Determine the (x, y) coordinate at the center of the cell enclosing the given text.  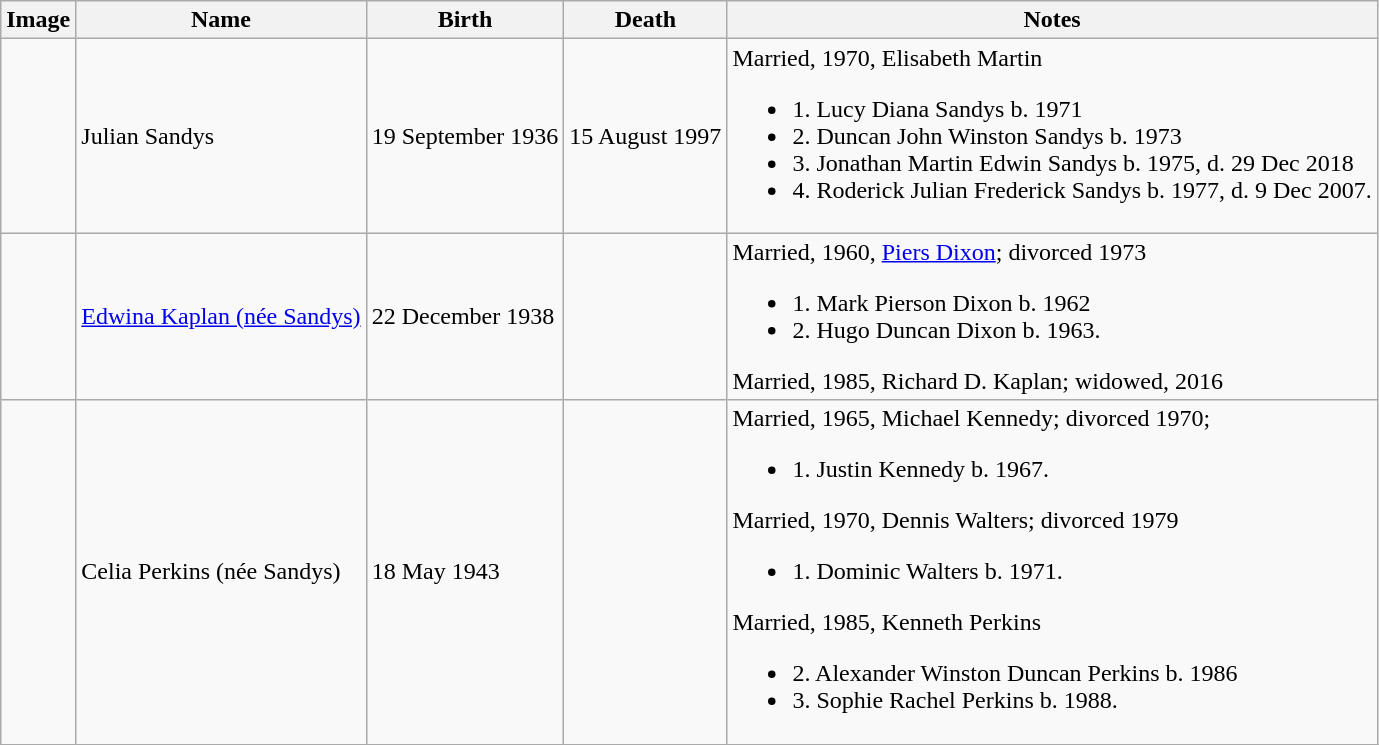
18 May 1943 (465, 572)
15 August 1997 (646, 136)
Edwina Kaplan (née Sandys) (221, 316)
Name (221, 20)
Death (646, 20)
Celia Perkins (née Sandys) (221, 572)
Notes (1052, 20)
Birth (465, 20)
22 December 1938 (465, 316)
Julian Sandys (221, 136)
Image (38, 20)
Married, 1960, Piers Dixon; divorced 19731. Mark Pierson Dixon b. 19622. Hugo Duncan Dixon b. 1963.Married, 1985, Richard D. Kaplan; widowed, 2016 (1052, 316)
19 September 1936 (465, 136)
